Extract the (X, Y) coordinate from the center of the cell holding the provided text.  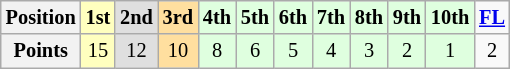
10 (178, 51)
FL (492, 17)
6th (293, 17)
2nd (136, 17)
9th (407, 17)
1st (98, 17)
8th (369, 17)
8 (217, 51)
12 (136, 51)
3 (369, 51)
10th (450, 17)
3rd (178, 17)
4th (217, 17)
5th (255, 17)
Position (41, 17)
15 (98, 51)
6 (255, 51)
1 (450, 51)
Points (41, 51)
7th (331, 17)
5 (293, 51)
4 (331, 51)
